Search for the cell housing the specified text and yield its (x, y) center coordinate. 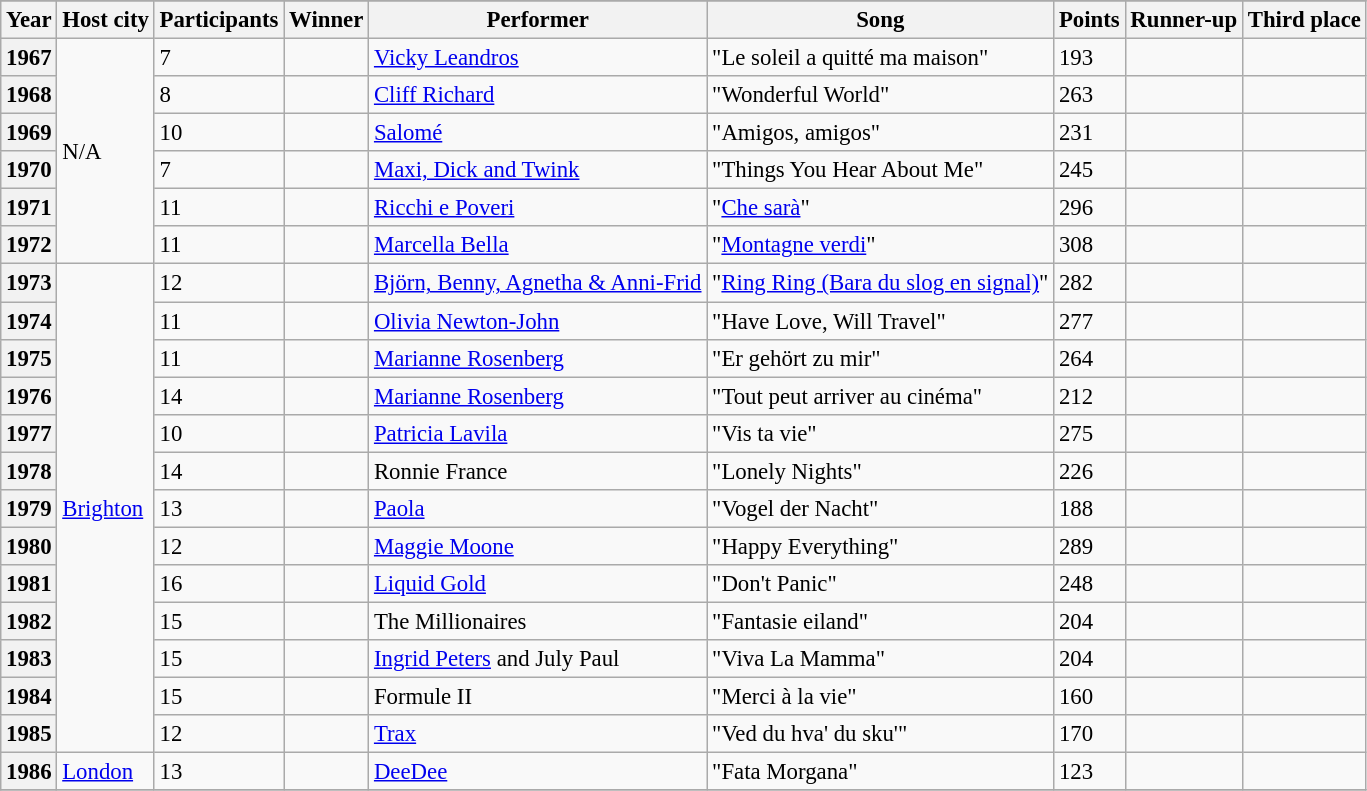
"Fantasie eiland" (880, 621)
"Ring Ring (Bara du slog en signal)" (880, 283)
"Merci à la vie" (880, 697)
"Vogel der Nacht" (880, 509)
DeeDee (538, 772)
Winner (326, 20)
"Have Love, Will Travel" (880, 321)
212 (1090, 396)
"Lonely Nights" (880, 471)
"Montagne verdi" (880, 245)
308 (1090, 245)
Performer (538, 20)
The Millionaires (538, 621)
1973 (29, 283)
"Fata Morgana" (880, 772)
"Che sarà" (880, 208)
264 (1090, 358)
Ingrid Peters and July Paul (538, 659)
1975 (29, 358)
16 (219, 584)
1970 (29, 170)
Brighton (106, 508)
1968 (29, 95)
Ronnie France (538, 471)
Marcella Bella (538, 245)
Maggie Moone (538, 546)
1981 (29, 584)
160 (1090, 697)
"Le soleil a quitté ma maison" (880, 58)
Ricchi e Poveri (538, 208)
Trax (538, 734)
188 (1090, 509)
1972 (29, 245)
1976 (29, 396)
Olivia Newton-John (538, 321)
Vicky Leandros (538, 58)
1969 (29, 133)
London (106, 772)
Song (880, 20)
123 (1090, 772)
170 (1090, 734)
1977 (29, 433)
Paola (538, 509)
263 (1090, 95)
296 (1090, 208)
1982 (29, 621)
193 (1090, 58)
Points (1090, 20)
Cliff Richard (538, 95)
1967 (29, 58)
"Ved du hva' du sku'" (880, 734)
Year (29, 20)
1985 (29, 734)
1971 (29, 208)
226 (1090, 471)
289 (1090, 546)
Runner-up (1184, 20)
282 (1090, 283)
"Er gehört zu mir" (880, 358)
Patricia Lavila (538, 433)
"Things You Hear About Me" (880, 170)
Formule II (538, 697)
1979 (29, 509)
"Wonderful World" (880, 95)
Liquid Gold (538, 584)
Björn, Benny, Agnetha & Anni-Frid (538, 283)
"Don't Panic" (880, 584)
Third place (1304, 20)
1980 (29, 546)
Host city (106, 20)
"Viva La Mamma" (880, 659)
231 (1090, 133)
"Amigos, amigos" (880, 133)
277 (1090, 321)
245 (1090, 170)
Salomé (538, 133)
"Happy Everything" (880, 546)
"Tout peut arriver au cinéma" (880, 396)
275 (1090, 433)
"Vis ta vie" (880, 433)
8 (219, 95)
1983 (29, 659)
1978 (29, 471)
1974 (29, 321)
Maxi, Dick and Twink (538, 170)
N/A (106, 152)
248 (1090, 584)
1984 (29, 697)
Participants (219, 20)
1986 (29, 772)
